Provide the [X, Y] coordinate of the cell's center where the given text is located.  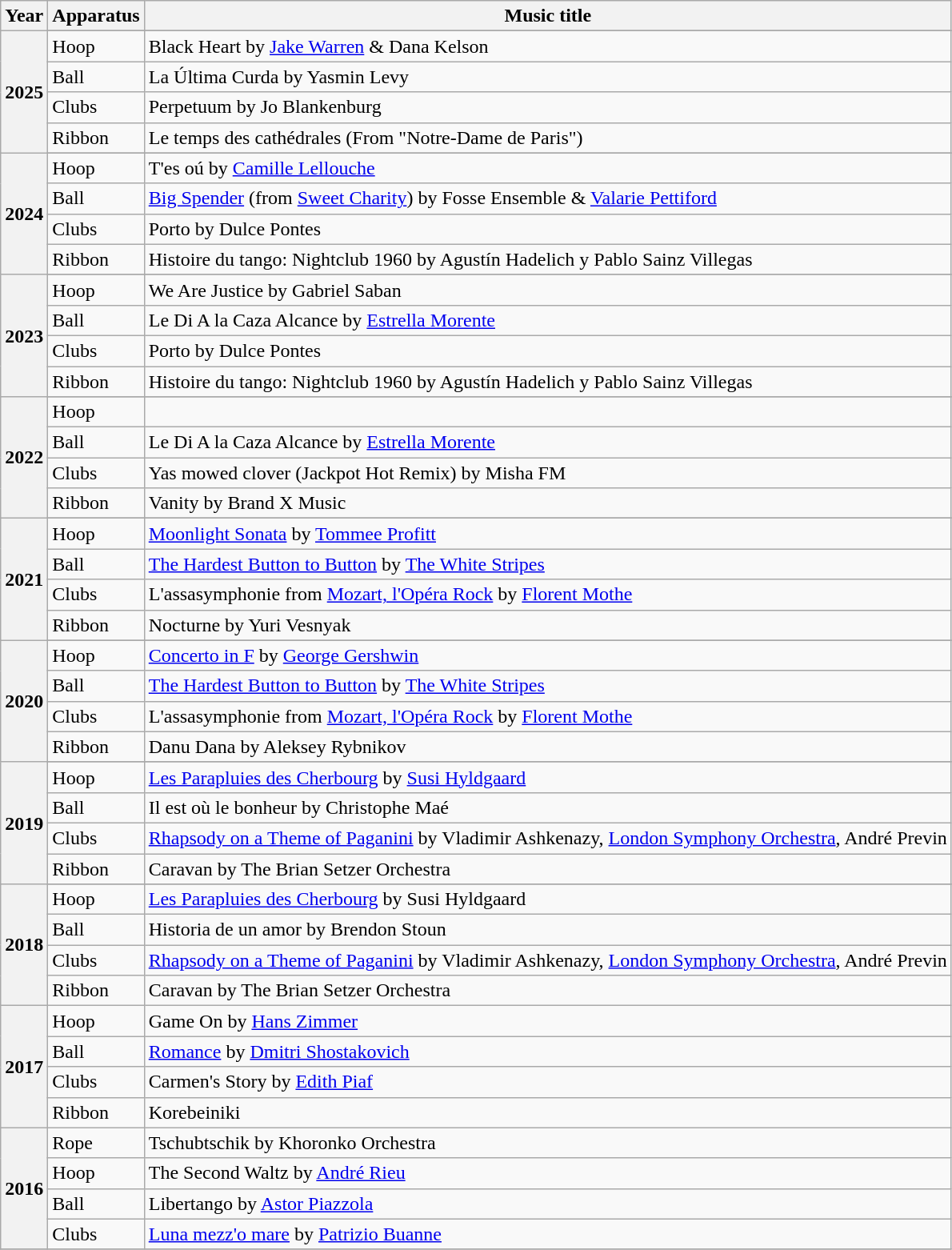
Perpetuum by Jo Blankenburg [547, 107]
Year [24, 16]
2018 [24, 945]
Black Heart by Jake Warren & Dana Kelson [547, 46]
We Are Justice by Gabriel Saban [547, 290]
Carmen's Story by Edith Piaf [547, 1082]
2024 [24, 214]
2025 [24, 92]
2016 [24, 1188]
Moonlight Sonata by Tommee Profitt [547, 534]
Game On by Hans Zimmer [547, 1021]
Apparatus [96, 16]
2020 [24, 701]
2023 [24, 335]
Rope [96, 1143]
Danu Dana by Aleksey Rybnikov [547, 747]
Big Spender (from Sweet Charity) by Fosse Ensemble & Valarie Pettiford [547, 198]
Libertango by Astor Piazzola [547, 1204]
Music title [547, 16]
La Última Curda by Yasmin Levy [547, 77]
2021 [24, 579]
Luna mezz'o mare by Patrizio Buanne [547, 1234]
2017 [24, 1067]
Concerto in F by George Gershwin [547, 655]
The Second Waltz by André Rieu [547, 1173]
Vanity by Brand X Music [547, 503]
Korebeiniki [547, 1112]
Nocturne by Yuri Vesnyak [547, 625]
2022 [24, 458]
Il est où le bonheur by Christophe Maé [547, 807]
T'es oú by Camille Lellouche [547, 168]
Le temps des cathédrales (From "Notre-Dame de Paris") [547, 138]
Historia de un amor by Brendon Stoun [547, 930]
Romance by Dmitri Shostakovich [547, 1052]
Tschubtschik by Khoronko Orchestra [547, 1143]
Yas mowed clover (Jackpot Hot Remix) by Misha FM [547, 473]
2019 [24, 823]
